Extract the [x, y] coordinate from the center of the cell holding the provided text.  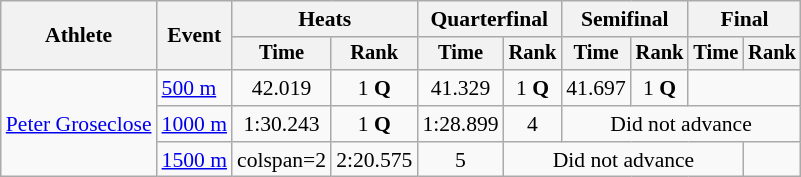
1:28.899 [460, 124]
Quarterfinal [489, 19]
4 [533, 124]
Heats [324, 19]
1000 m [194, 124]
Did not advance [681, 124]
Semifinal [624, 19]
Peter Groseclose [79, 124]
Event [194, 36]
41.329 [460, 88]
41.697 [596, 88]
1:30.243 [282, 124]
42.019 [282, 88]
500 m [194, 88]
Final [744, 19]
Athlete [79, 36]
